Capture the cell that displays the provided text and extract its [x, y] central coordinate. 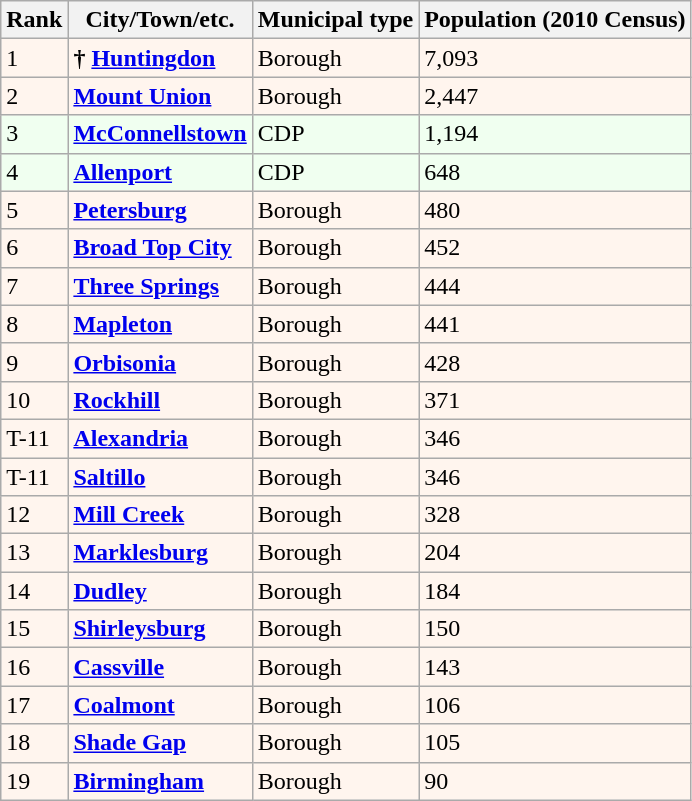
Coalmont [160, 705]
106 [555, 705]
Three Springs [160, 286]
Allenport [160, 172]
Rockhill [160, 400]
Rank [34, 20]
16 [34, 667]
Mount Union [160, 96]
5 [34, 210]
† Huntingdon [160, 58]
Shade Gap [160, 743]
7 [34, 286]
Petersburg [160, 210]
1,194 [555, 134]
2,447 [555, 96]
143 [555, 667]
2 [34, 96]
10 [34, 400]
184 [555, 591]
204 [555, 553]
428 [555, 362]
Birmingham [160, 781]
371 [555, 400]
14 [34, 591]
Population (2010 Census) [555, 20]
15 [34, 629]
Cassville [160, 667]
Mapleton [160, 324]
Saltillo [160, 477]
18 [34, 743]
7,093 [555, 58]
Orbisonia [160, 362]
Municipal type [335, 20]
Mill Creek [160, 515]
6 [34, 248]
City/Town/etc. [160, 20]
13 [34, 553]
3 [34, 134]
9 [34, 362]
Alexandria [160, 438]
90 [555, 781]
105 [555, 743]
Marklesburg [160, 553]
Shirleysburg [160, 629]
441 [555, 324]
17 [34, 705]
648 [555, 172]
Dudley [160, 591]
452 [555, 248]
Broad Top City [160, 248]
1 [34, 58]
150 [555, 629]
19 [34, 781]
McConnellstown [160, 134]
444 [555, 286]
328 [555, 515]
12 [34, 515]
4 [34, 172]
480 [555, 210]
8 [34, 324]
